Output the [X, Y] coordinate of the center of the cell containing the given text.  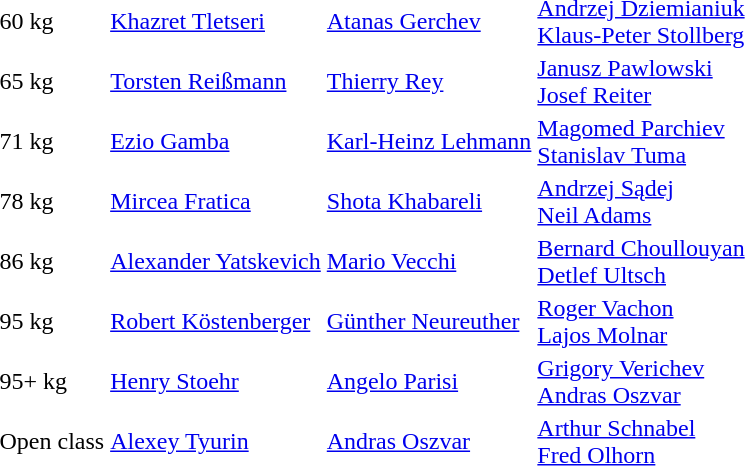
Shota Khabareli [429, 202]
Henry Stoehr [216, 382]
Angelo Parisi [429, 382]
Günther Neureuther [429, 322]
Thierry Rey [429, 82]
Karl-Heinz Lehmann [429, 142]
Torsten Reißmann [216, 82]
Mario Vecchi [429, 262]
Ezio Gamba [216, 142]
Robert Köstenberger [216, 322]
Alexander Yatskevich [216, 262]
Mircea Fratica [216, 202]
